Extract the (x, y) coordinate from the center of the cell holding the provided text.  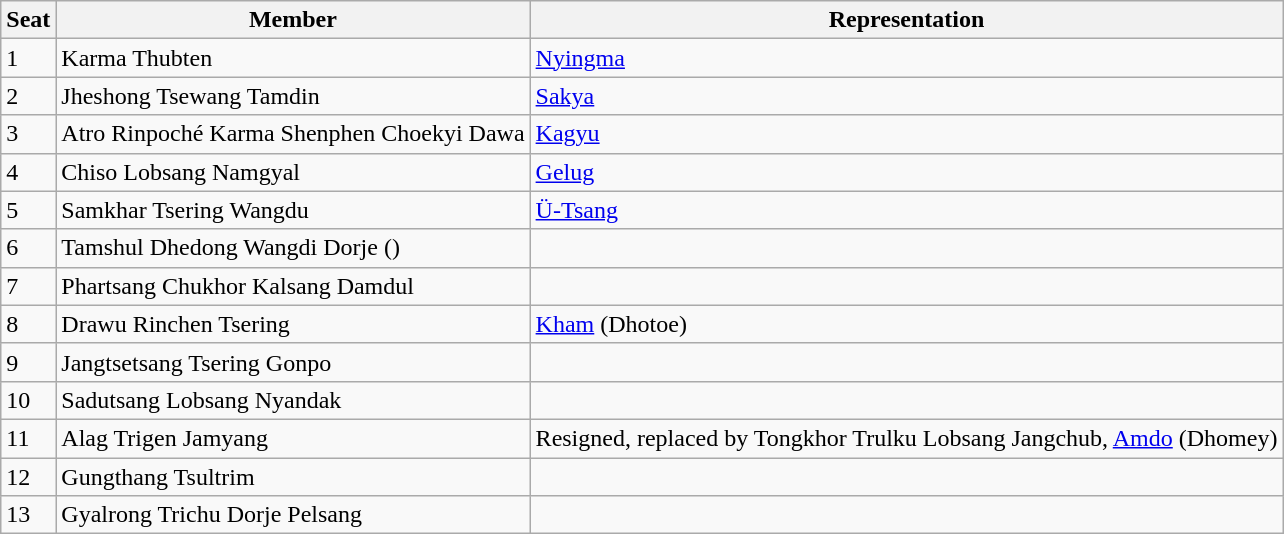
Sakya (906, 96)
Sadutsang Lobsang Nyandak (293, 400)
Nyingma (906, 58)
10 (28, 400)
Kham (Dhotoe) (906, 324)
Drawu Rinchen Tsering (293, 324)
Tamshul Dhedong Wangdi Dorje () (293, 248)
11 (28, 438)
Atro Rinpoché Karma Shenphen Choekyi Dawa (293, 134)
1 (28, 58)
7 (28, 286)
5 (28, 210)
6 (28, 248)
Resigned, replaced by Tongkhor Trulku Lobsang Jangchub, Amdo (Dhomey) (906, 438)
8 (28, 324)
Karma Thubten (293, 58)
4 (28, 172)
Chiso Lobsang Namgyal (293, 172)
Gyalrong Trichu Dorje Pelsang (293, 515)
Jangtsetsang Tsering Gonpo (293, 362)
Gelug (906, 172)
2 (28, 96)
12 (28, 477)
Seat (28, 20)
Representation (906, 20)
Jheshong Tsewang Tamdin (293, 96)
Gungthang Tsultrim (293, 477)
Kagyu (906, 134)
13 (28, 515)
9 (28, 362)
Samkhar Tsering Wangdu (293, 210)
Alag Trigen Jamyang (293, 438)
3 (28, 134)
Member (293, 20)
Ü-Tsang (906, 210)
Phartsang Chukhor Kalsang Damdul (293, 286)
